For the text-containing cell, return its midpoint in [x, y] coordinate format. 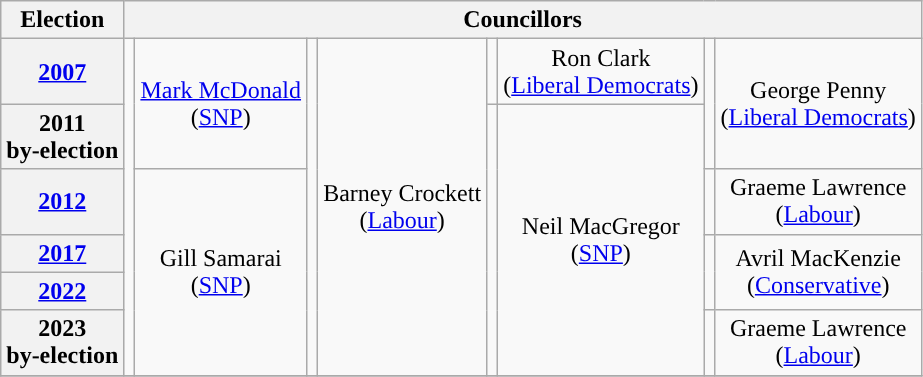
Gill Samarai(SNP) [221, 272]
2011by-election [62, 136]
Mark McDonald(SNP) [221, 104]
Avril MacKenzie(Conservative) [818, 272]
2012 [62, 202]
Election [62, 20]
Councillors [523, 20]
2022 [62, 291]
2017 [62, 253]
2023by-election [62, 342]
Neil MacGregor(SNP) [601, 240]
George Penny(Liberal Democrats) [818, 104]
Barney Crockett(Labour) [402, 207]
Ron Clark(Liberal Democrats) [601, 72]
2007 [62, 72]
